For the text-containing cell, return its midpoint in (X, Y) coordinate format. 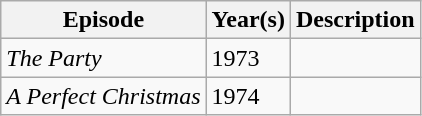
1973 (248, 58)
The Party (104, 58)
Episode (104, 20)
1974 (248, 96)
Description (355, 20)
Year(s) (248, 20)
A Perfect Christmas (104, 96)
